Search for the cell housing the specified text and yield its (x, y) center coordinate. 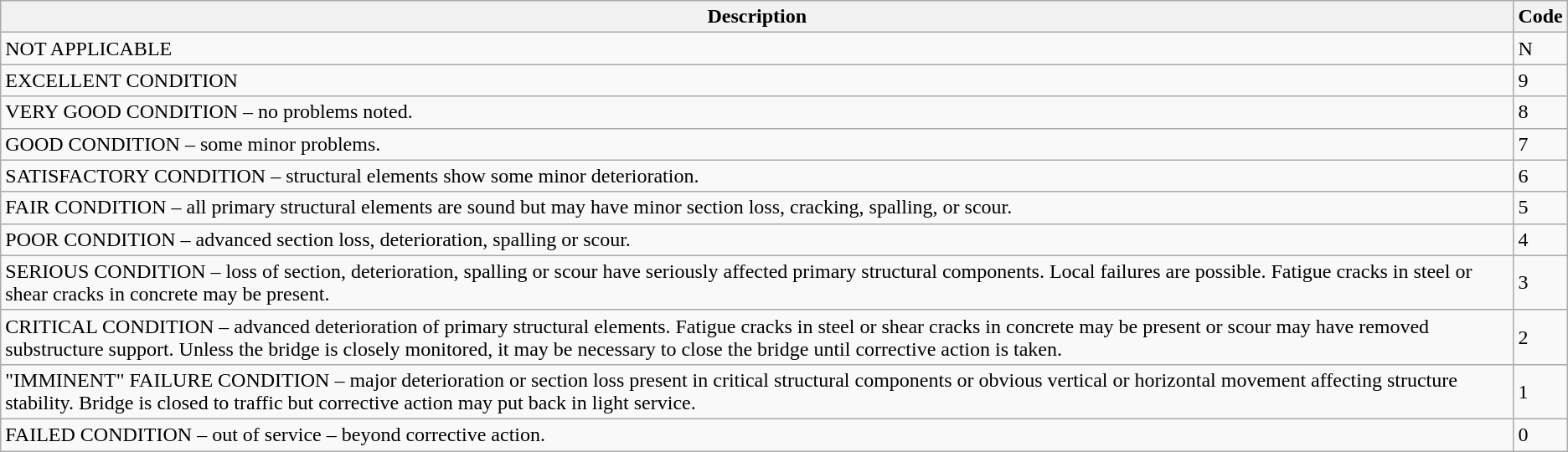
7 (1540, 144)
N (1540, 49)
POOR CONDITION – advanced section loss, deterioration, spalling or scour. (757, 239)
FAILED CONDITION – out of service – beyond corrective action. (757, 434)
1 (1540, 392)
4 (1540, 239)
SATISFACTORY CONDITION – structural elements show some minor deterioration. (757, 176)
2 (1540, 336)
VERY GOOD CONDITION – no problems noted. (757, 112)
6 (1540, 176)
8 (1540, 112)
0 (1540, 434)
Description (757, 17)
EXCELLENT CONDITION (757, 80)
9 (1540, 80)
GOOD CONDITION – some minor problems. (757, 144)
5 (1540, 208)
3 (1540, 283)
NOT APPLICABLE (757, 49)
Code (1540, 17)
FAIR CONDITION – all primary structural elements are sound but may have minor section loss, cracking, spalling, or scour. (757, 208)
